Identify which cell holds the provided text, then report its (x, y) central coordinate. 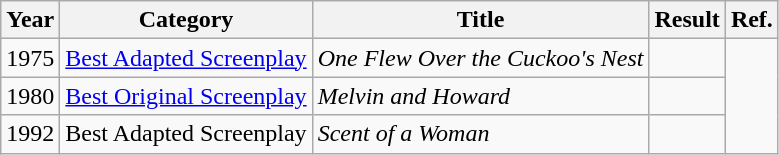
Melvin and Howard (480, 96)
Year (30, 20)
Best Original Screenplay (186, 96)
1980 (30, 96)
1975 (30, 58)
1992 (30, 134)
Category (186, 20)
Result (687, 20)
Ref. (752, 20)
Scent of a Woman (480, 134)
Title (480, 20)
One Flew Over the Cuckoo's Nest (480, 58)
